For the text-containing cell, return its midpoint in [x, y] coordinate format. 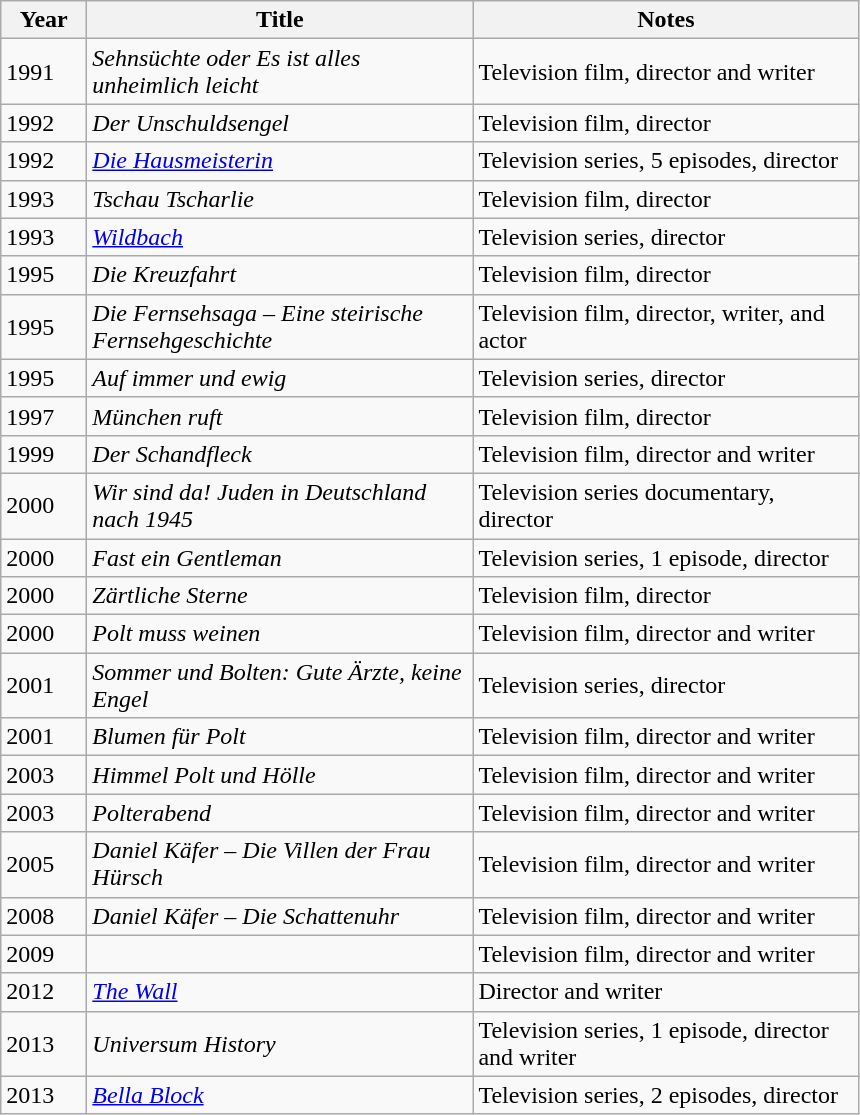
The Wall [280, 992]
Television series, 2 episodes, director [666, 1095]
Bella Block [280, 1095]
Title [280, 20]
Blumen für Polt [280, 737]
Zärtliche Sterne [280, 596]
2009 [44, 954]
Year [44, 20]
Daniel Käfer – Die Schattenuhr [280, 916]
Wildbach [280, 237]
Wir sind da! Juden in Deutschland nach 1945 [280, 506]
Daniel Käfer – Die Villen der Frau Hürsch [280, 864]
Himmel Polt und Hölle [280, 775]
Television series, 1 episode, director [666, 557]
Auf immer und ewig [280, 378]
Television series, 5 episodes, director [666, 161]
München ruft [280, 416]
Fast ein Gentleman [280, 557]
Sehnsüchte oder Es ist alles unheimlich leicht [280, 72]
Der Unschuldsengel [280, 123]
Television series documentary, director [666, 506]
Notes [666, 20]
Director and writer [666, 992]
Television series, 1 episode, director and writer [666, 1044]
1991 [44, 72]
2012 [44, 992]
Sommer und Bolten: Gute Ärzte, keine Engel [280, 686]
Der Schandfleck [280, 454]
Television film, director, writer, and actor [666, 326]
Die Kreuzfahrt [280, 275]
Die Hausmeisterin [280, 161]
2008 [44, 916]
Tschau Tscharlie [280, 199]
Polterabend [280, 813]
Universum History [280, 1044]
1999 [44, 454]
Polt muss weinen [280, 634]
2005 [44, 864]
Die Fernsehsaga – Eine steirische Fernsehgeschichte [280, 326]
1997 [44, 416]
